Find where the given text appears and provide that cell's center as (X, Y) coordinate. 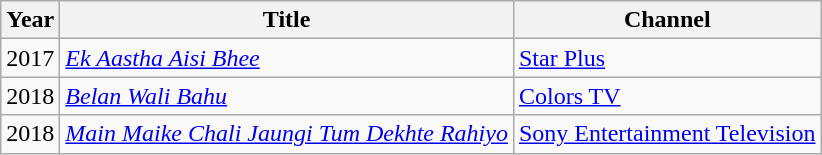
Belan Wali Bahu (287, 96)
Channel (667, 20)
Colors TV (667, 96)
Year (30, 20)
2017 (30, 58)
Sony Entertainment Television (667, 134)
Main Maike Chali Jaungi Tum Dekhte Rahiyo (287, 134)
Ek Aastha Aisi Bhee (287, 58)
Star Plus (667, 58)
Title (287, 20)
